Find where the given text appears and provide that cell's center as [X, Y] coordinate. 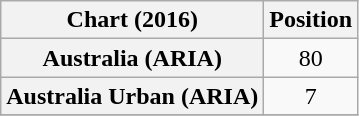
Australia (ARIA) [132, 58]
Position [311, 20]
7 [311, 96]
Chart (2016) [132, 20]
80 [311, 58]
Australia Urban (ARIA) [132, 96]
